Capture the cell that displays the provided text and extract its [X, Y] central coordinate. 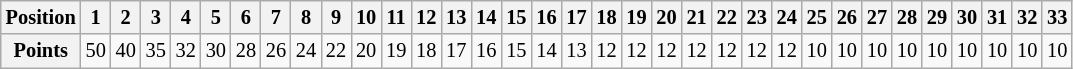
7 [276, 17]
33 [1057, 17]
27 [877, 17]
23 [757, 17]
35 [156, 51]
50 [96, 51]
29 [937, 17]
9 [336, 17]
Position [41, 17]
4 [186, 17]
2 [126, 17]
11 [396, 17]
1 [96, 17]
21 [697, 17]
3 [156, 17]
40 [126, 51]
6 [246, 17]
25 [817, 17]
8 [306, 17]
5 [216, 17]
Points [41, 51]
31 [997, 17]
